Output the [X, Y] coordinate of the center of the cell containing the given text.  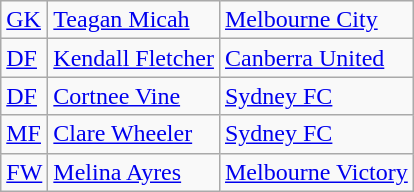
Canberra United [316, 58]
GK [24, 20]
MF [24, 134]
Clare Wheeler [134, 134]
FW [24, 172]
Melbourne Victory [316, 172]
Melina Ayres [134, 172]
Melbourne City [316, 20]
Cortnee Vine [134, 96]
Kendall Fletcher [134, 58]
Teagan Micah [134, 20]
